Pinpoint the cell where the given text exists, returning its (x, y) midpoint coordinate. 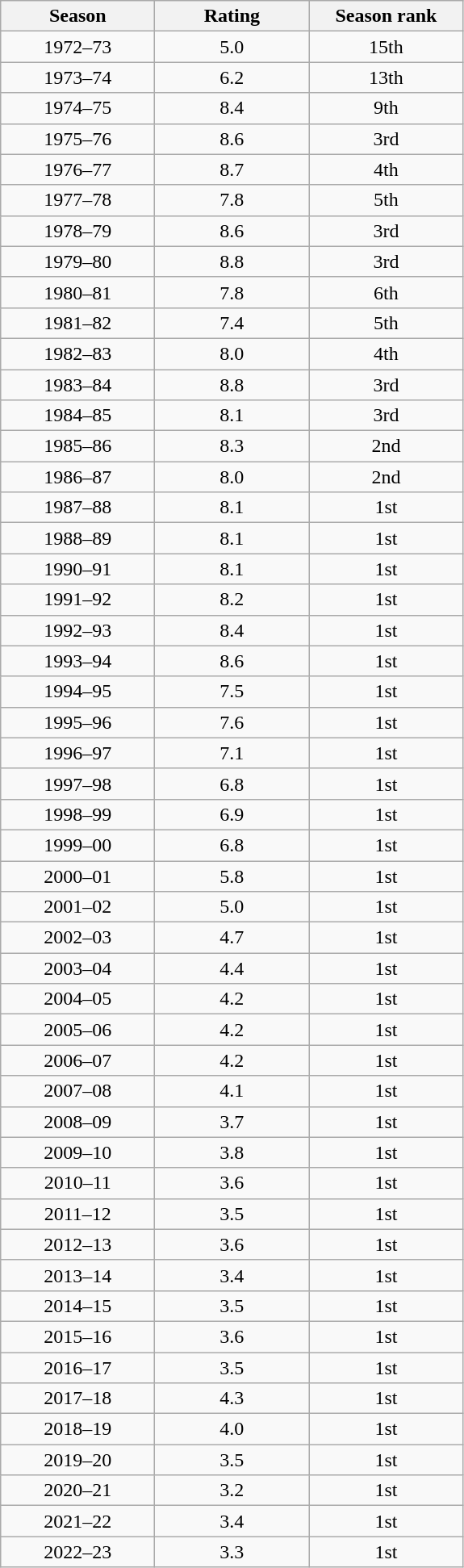
2008–09 (77, 1122)
1988–89 (77, 538)
7.1 (232, 753)
Season (77, 16)
1993–94 (77, 661)
2014–15 (77, 1306)
2006–07 (77, 1060)
1979–80 (77, 261)
1972–73 (77, 47)
1992–93 (77, 630)
4.1 (232, 1091)
6.2 (232, 77)
1999–00 (77, 845)
1977–78 (77, 200)
5.8 (232, 876)
13th (386, 77)
1982–83 (77, 353)
15th (386, 47)
1986–87 (77, 477)
2007–08 (77, 1091)
1973–74 (77, 77)
4.7 (232, 938)
2013–14 (77, 1275)
Rating (232, 16)
3.2 (232, 1491)
1984–85 (77, 416)
1991–92 (77, 600)
1976–77 (77, 169)
2019–20 (77, 1460)
8.7 (232, 169)
4.0 (232, 1429)
1990–91 (77, 569)
1997–98 (77, 784)
4.4 (232, 968)
2004–05 (77, 999)
2012–13 (77, 1244)
1998–99 (77, 814)
2011–12 (77, 1214)
1978–79 (77, 231)
6th (386, 292)
1987–88 (77, 508)
1980–81 (77, 292)
3.8 (232, 1152)
2015–16 (77, 1336)
1995–96 (77, 722)
2009–10 (77, 1152)
2021–22 (77, 1521)
2005–06 (77, 1030)
1996–97 (77, 753)
1981–82 (77, 323)
7.6 (232, 722)
4.3 (232, 1399)
9th (386, 108)
2003–04 (77, 968)
2018–19 (77, 1429)
2002–03 (77, 938)
7.5 (232, 692)
Season rank (386, 16)
2017–18 (77, 1399)
1994–95 (77, 692)
2022–23 (77, 1552)
8.2 (232, 600)
3.7 (232, 1122)
1974–75 (77, 108)
8.3 (232, 446)
1985–86 (77, 446)
2020–21 (77, 1491)
2010–11 (77, 1183)
2000–01 (77, 876)
6.9 (232, 814)
1975–76 (77, 139)
3.3 (232, 1552)
7.4 (232, 323)
2001–02 (77, 907)
1983–84 (77, 385)
2016–17 (77, 1368)
